Provide the (x, y) coordinate of the cell's center where the given text is located.  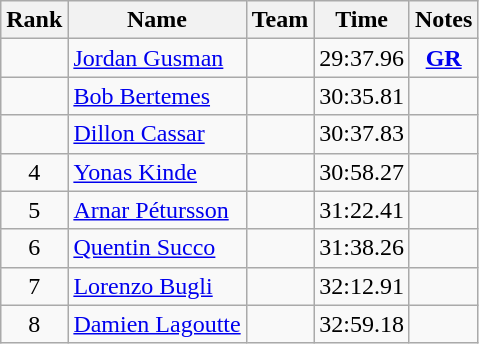
32:12.91 (362, 286)
4 (34, 172)
7 (34, 286)
Name (157, 20)
Notes (443, 20)
Bob Bertemes (157, 96)
29:37.96 (362, 58)
32:59.18 (362, 324)
Jordan Gusman (157, 58)
Damien Lagoutte (157, 324)
Arnar Pétursson (157, 210)
Dillon Cassar (157, 134)
30:35.81 (362, 96)
Team (280, 20)
GR (443, 58)
31:22.41 (362, 210)
30:37.83 (362, 134)
31:38.26 (362, 248)
6 (34, 248)
8 (34, 324)
Lorenzo Bugli (157, 286)
Rank (34, 20)
5 (34, 210)
30:58.27 (362, 172)
Yonas Kinde (157, 172)
Time (362, 20)
Quentin Succo (157, 248)
